Capture the cell that displays the provided text and extract its (X, Y) central coordinate. 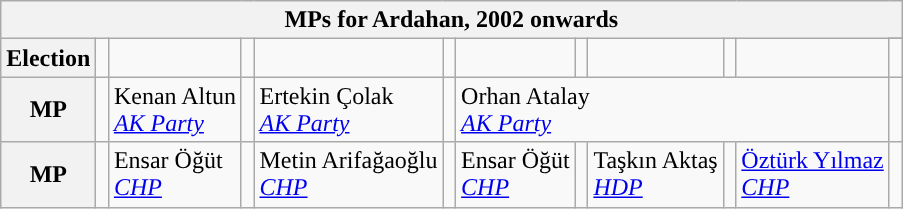
Ertekin ÇolakAK Party (348, 110)
Metin ArifağaoğluCHP (348, 174)
Orhan AtalayAK Party (673, 110)
Election (48, 58)
Taşkın AktaşHDP (656, 174)
Öztürk YılmazCHP (812, 174)
Kenan AltunAK Party (174, 110)
MPs for Ardahan, 2002 onwards (452, 20)
